Capture the cell that displays the provided text and extract its [X, Y] central coordinate. 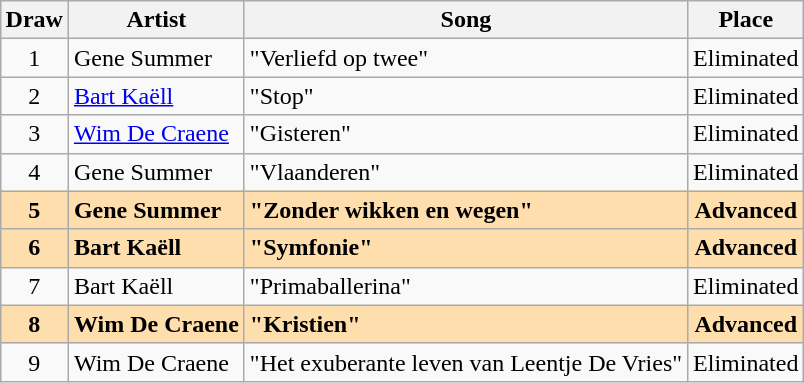
4 [34, 172]
"Verliefd op twee" [466, 58]
Place [746, 20]
6 [34, 248]
Song [466, 20]
2 [34, 96]
"Gisteren" [466, 134]
7 [34, 286]
3 [34, 134]
9 [34, 362]
"Het exuberante leven van Leentje De Vries" [466, 362]
8 [34, 324]
"Zonder wikken en wegen" [466, 210]
"Vlaanderen" [466, 172]
"Stop" [466, 96]
"Kristien" [466, 324]
5 [34, 210]
"Primaballerina" [466, 286]
Draw [34, 20]
"Symfonie" [466, 248]
1 [34, 58]
Artist [156, 20]
